Determine the [X, Y] coordinate at the center of the cell enclosing the given text.  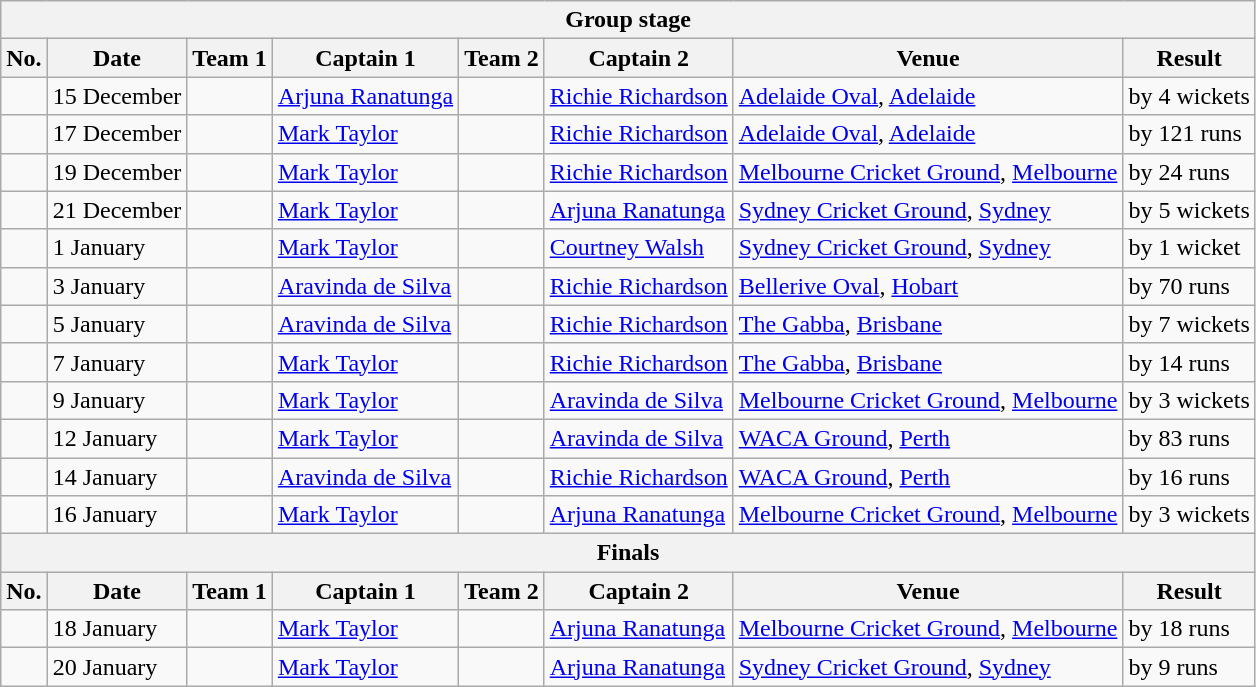
by 7 wickets [1189, 324]
16 January [117, 515]
14 January [117, 477]
by 5 wickets [1189, 210]
Courtney Walsh [638, 248]
12 January [117, 438]
1 January [117, 248]
5 January [117, 324]
21 December [117, 210]
18 January [117, 629]
by 1 wicket [1189, 248]
by 14 runs [1189, 362]
by 18 runs [1189, 629]
Group stage [628, 20]
3 January [117, 286]
Bellerive Oval, Hobart [928, 286]
by 9 runs [1189, 667]
9 January [117, 400]
19 December [117, 172]
15 December [117, 96]
by 24 runs [1189, 172]
Finals [628, 553]
by 70 runs [1189, 286]
by 83 runs [1189, 438]
by 4 wickets [1189, 96]
20 January [117, 667]
7 January [117, 362]
by 121 runs [1189, 134]
by 16 runs [1189, 477]
17 December [117, 134]
